Determine the [X, Y] coordinate at the center of the cell enclosing the given text.  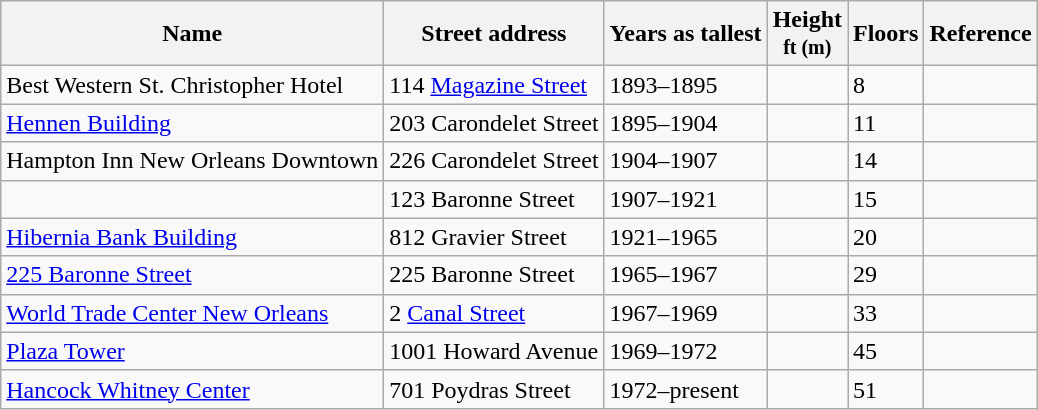
1001 Howard Avenue [494, 351]
Street address [494, 34]
1895–1904 [686, 123]
Best Western St. Christopher Hotel [192, 85]
Hancock Whitney Center [192, 389]
Hibernia Bank Building [192, 237]
114 Magazine Street [494, 85]
Years as tallest [686, 34]
1972–present [686, 389]
Hennen Building [192, 123]
14 [886, 161]
29 [886, 275]
123 Baronne Street [494, 199]
Heightft (m) [807, 34]
20 [886, 237]
1907–1921 [686, 199]
World Trade Center New Orleans [192, 313]
1967–1969 [686, 313]
11 [886, 123]
Plaza Tower [192, 351]
Reference [980, 34]
45 [886, 351]
2 Canal Street [494, 313]
701 Poydras Street [494, 389]
8 [886, 85]
1921–1965 [686, 237]
1904–1907 [686, 161]
33 [886, 313]
1969–1972 [686, 351]
1893–1895 [686, 85]
15 [886, 199]
Floors [886, 34]
Hampton Inn New Orleans Downtown [192, 161]
203 Carondelet Street [494, 123]
51 [886, 389]
1965–1967 [686, 275]
812 Gravier Street [494, 237]
226 Carondelet Street [494, 161]
Name [192, 34]
